Pinpoint the cell where the given text exists, returning its [X, Y] midpoint coordinate. 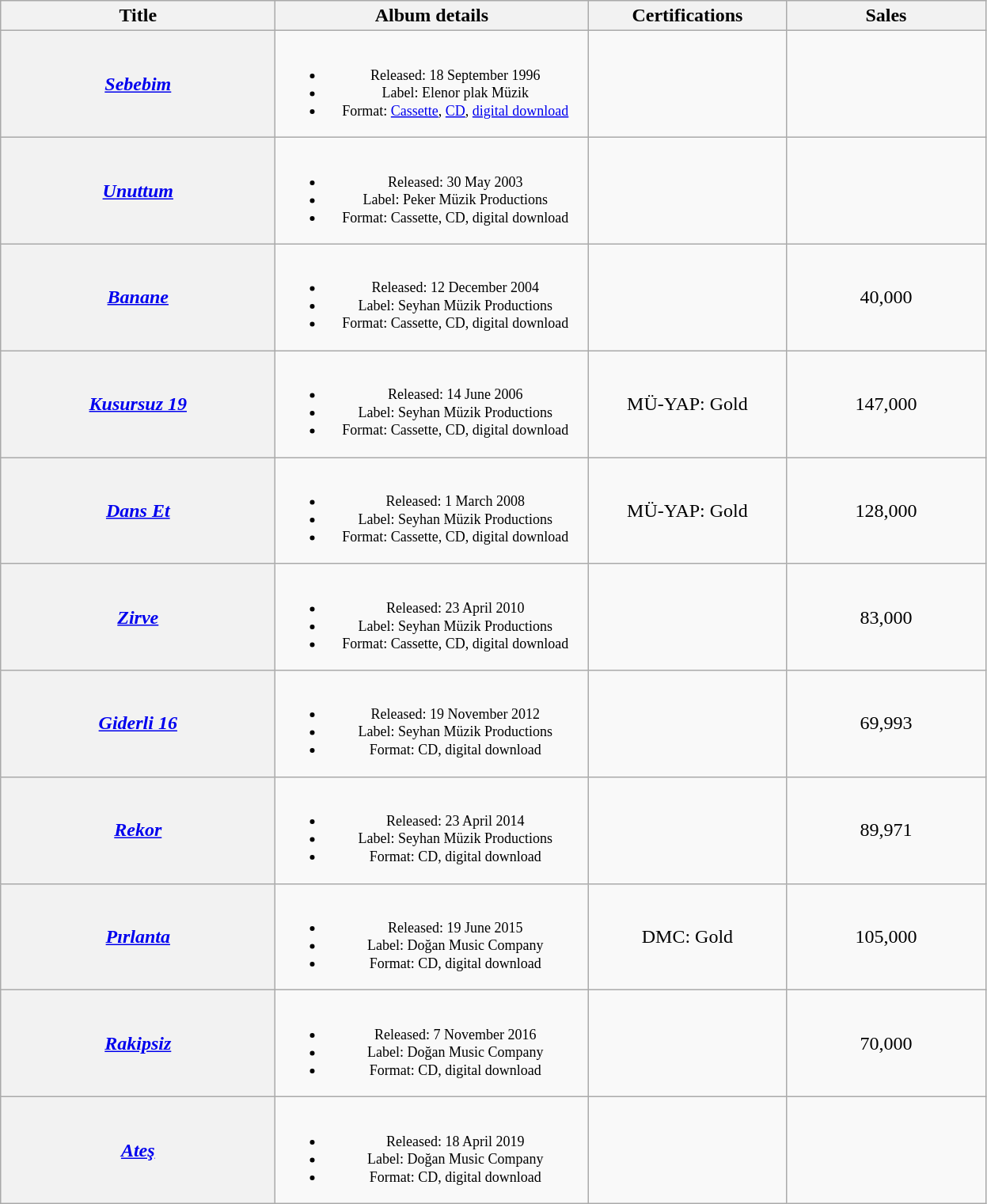
Banane [138, 298]
Unuttum [138, 190]
Sales [886, 16]
Released: 1 March 2008Label: Seyhan Müzik ProductionsFormat: Cassette, CD, digital download [432, 511]
Dans Et [138, 511]
Released: 23 April 2014Label: Seyhan Müzik ProductionsFormat: CD, digital download [432, 831]
40,000 [886, 298]
105,000 [886, 937]
Pırlanta [138, 937]
Kusursuz 19 [138, 404]
83,000 [886, 617]
Released: 12 December 2004Label: Seyhan Müzik ProductionsFormat: Cassette, CD, digital download [432, 298]
Released: 7 November 2016Label: Doğan Music CompanyFormat: CD, digital download [432, 1043]
Released: 18 September 1996Label: Elenor plak MüzikFormat: Cassette, CD, digital download [432, 84]
89,971 [886, 831]
Sebebim [138, 84]
Released: 14 June 2006Label: Seyhan Müzik ProductionsFormat: Cassette, CD, digital download [432, 404]
Rakipsiz [138, 1043]
Released: 18 April 2019Label: Doğan Music CompanyFormat: CD, digital download [432, 1151]
128,000 [886, 511]
Giderli 16 [138, 724]
Released: 30 May 2003Label: Peker Müzik ProductionsFormat: Cassette, CD, digital download [432, 190]
Album details [432, 16]
Released: 19 November 2012Label: Seyhan Müzik ProductionsFormat: CD, digital download [432, 724]
69,993 [886, 724]
Ateş [138, 1151]
Rekor [138, 831]
70,000 [886, 1043]
Title [138, 16]
Released: 19 June 2015Label: Doğan Music CompanyFormat: CD, digital download [432, 937]
Certifications [687, 16]
Zirve [138, 617]
Released: 23 April 2010Label: Seyhan Müzik ProductionsFormat: Cassette, CD, digital download [432, 617]
147,000 [886, 404]
DMC: Gold [687, 937]
